For the text-containing cell, return its midpoint in [x, y] coordinate format. 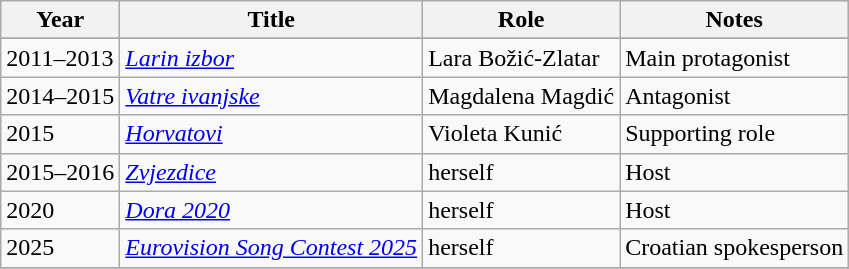
Notes [734, 20]
2015–2016 [60, 172]
Year [60, 20]
Larin izbor [272, 58]
Main protagonist [734, 58]
Lara Božić-Zlatar [522, 58]
Dora 2020 [272, 210]
Supporting role [734, 134]
Horvatovi [272, 134]
2014–2015 [60, 96]
Zvjezdice [272, 172]
2015 [60, 134]
Magdalena Magdić [522, 96]
Croatian spokesperson [734, 248]
2011–2013 [60, 58]
Role [522, 20]
Antagonist [734, 96]
2020 [60, 210]
2025 [60, 248]
Violeta Kunić [522, 134]
Eurovision Song Contest 2025 [272, 248]
Title [272, 20]
Vatre ivanjske [272, 96]
